Output the (X, Y) coordinate of the center of the cell containing the given text.  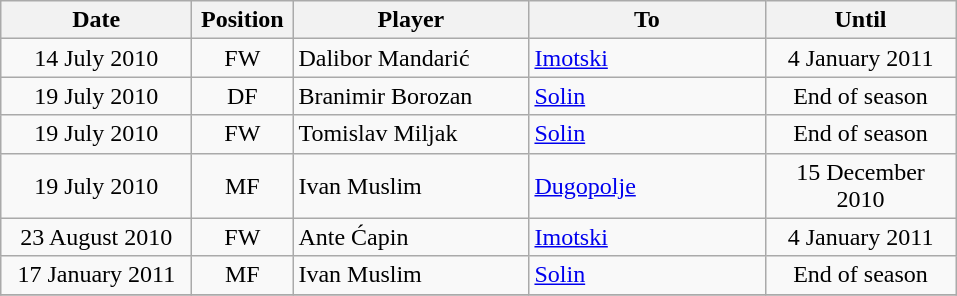
To (647, 20)
DF (242, 96)
Position (242, 20)
Until (860, 20)
17 January 2011 (96, 275)
Player (411, 20)
Branimir Borozan (411, 96)
Ante Ćapin (411, 237)
15 December 2010 (860, 186)
Tomislav Miljak (411, 134)
14 July 2010 (96, 58)
Date (96, 20)
Dalibor Mandarić (411, 58)
Dugopolje (647, 186)
23 August 2010 (96, 237)
